Pinpoint the cell where the given text exists, returning its (x, y) midpoint coordinate. 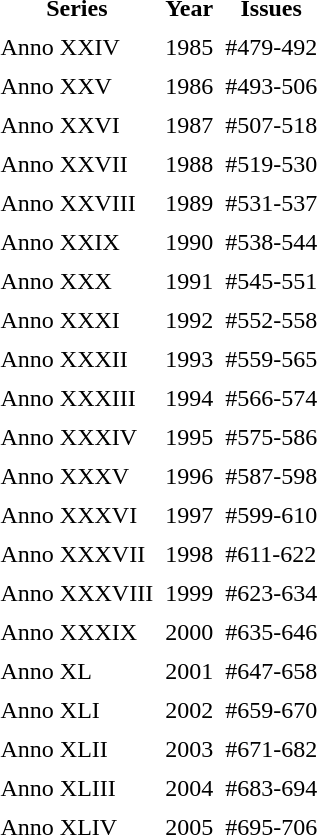
1997 (190, 515)
1986 (190, 86)
1990 (190, 242)
1988 (190, 164)
1987 (190, 125)
2003 (190, 749)
1998 (190, 554)
1989 (190, 203)
2002 (190, 710)
2004 (190, 788)
2000 (190, 632)
1996 (190, 476)
1995 (190, 437)
1991 (190, 281)
1992 (190, 320)
1993 (190, 359)
1999 (190, 593)
1985 (190, 47)
2001 (190, 671)
1994 (190, 398)
